Pinpoint the cell where the given text exists, returning its [X, Y] midpoint coordinate. 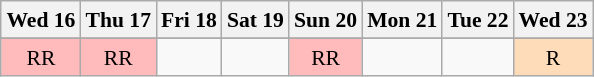
Thu 17 [118, 20]
Sat 19 [256, 20]
Sun 20 [326, 20]
Fri 18 [189, 20]
R [554, 56]
Tue 22 [478, 20]
Wed 16 [40, 20]
Mon 21 [402, 20]
Wed 23 [554, 20]
